For the text-containing cell, return its midpoint in (x, y) coordinate format. 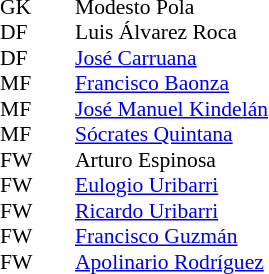
Francisco Guzmán (172, 237)
Arturo Espinosa (172, 160)
Luis Álvarez Roca (172, 33)
Sócrates Quintana (172, 135)
José Carruana (172, 58)
Eulogio Uribarri (172, 185)
Ricardo Uribarri (172, 211)
Francisco Baonza (172, 83)
José Manuel Kindelán (172, 109)
